Return [X, Y] of the center of cell containing provided text 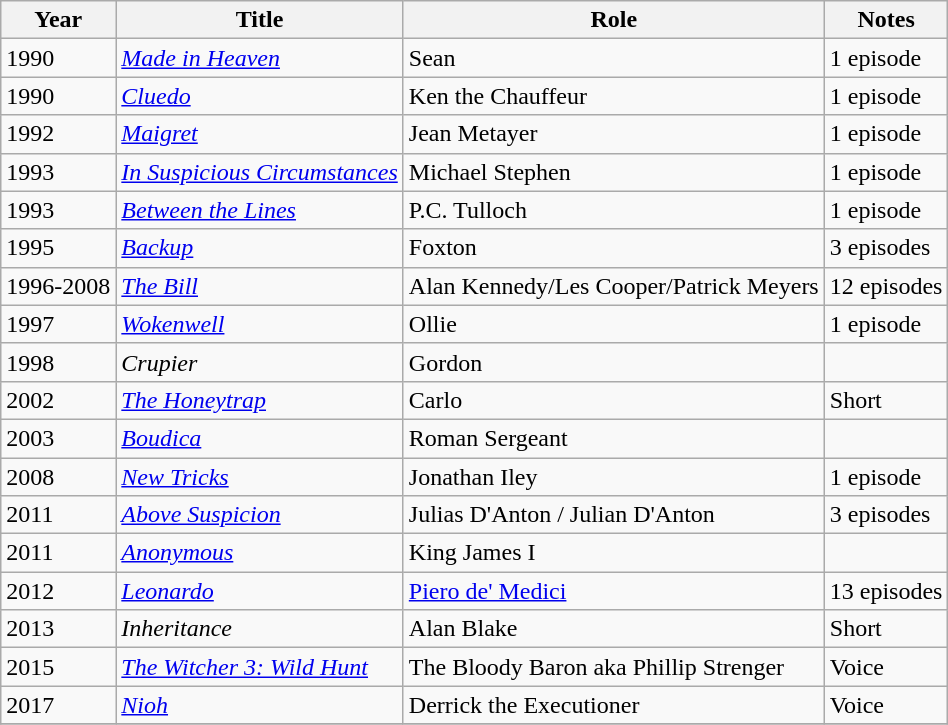
1992 [58, 134]
2012 [58, 591]
Leonardo [260, 591]
Nioh [260, 705]
P.C. Tulloch [614, 210]
Maigret [260, 134]
Roman Sergeant [614, 438]
The Honeytrap [260, 400]
Anonymous [260, 553]
Between the Lines [260, 210]
Julias D'Anton / Julian D'Anton [614, 515]
13 episodes [886, 591]
Jonathan Iley [614, 477]
Role [614, 20]
The Witcher 3: Wild Hunt [260, 667]
Sean [614, 58]
2008 [58, 477]
The Bloody Baron aka Phillip Strenger [614, 667]
Backup [260, 248]
Gordon [614, 362]
2003 [58, 438]
Year [58, 20]
In Suspicious Circumstances [260, 172]
Ken the Chauffeur [614, 96]
Boudica [260, 438]
Alan Blake [614, 629]
2017 [58, 705]
1995 [58, 248]
Above Suspicion [260, 515]
Michael Stephen [614, 172]
Crupier [260, 362]
Ollie [614, 324]
Made in Heaven [260, 58]
1996-2008 [58, 286]
Cluedo [260, 96]
Carlo [614, 400]
Jean Metayer [614, 134]
New Tricks [260, 477]
Derrick the Executioner [614, 705]
Piero de' Medici [614, 591]
The Bill [260, 286]
Foxton [614, 248]
12 episodes [886, 286]
2013 [58, 629]
Notes [886, 20]
Title [260, 20]
1997 [58, 324]
Wokenwell [260, 324]
2015 [58, 667]
Alan Kennedy/Les Cooper/Patrick Meyers [614, 286]
1998 [58, 362]
King James I [614, 553]
2002 [58, 400]
Inheritance [260, 629]
